Detect which cell encompasses the target text, then output its [x, y] center coordinate. 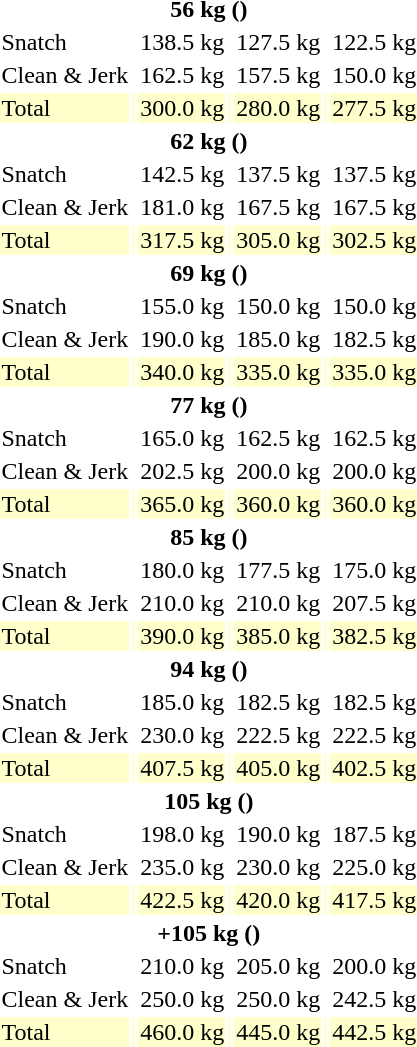
202.5 kg [182, 471]
405.0 kg [278, 768]
365.0 kg [182, 504]
127.5 kg [278, 42]
445.0 kg [278, 1032]
182.5 kg [278, 702]
181.0 kg [182, 207]
360.0 kg [278, 504]
305.0 kg [278, 240]
137.5 kg [278, 174]
222.5 kg [278, 735]
420.0 kg [278, 900]
385.0 kg [278, 636]
460.0 kg [182, 1032]
198.0 kg [182, 834]
422.5 kg [182, 900]
390.0 kg [182, 636]
340.0 kg [182, 372]
407.5 kg [182, 768]
335.0 kg [278, 372]
205.0 kg [278, 966]
317.5 kg [182, 240]
165.0 kg [182, 438]
180.0 kg [182, 570]
142.5 kg [182, 174]
155.0 kg [182, 306]
138.5 kg [182, 42]
300.0 kg [182, 108]
177.5 kg [278, 570]
235.0 kg [182, 867]
167.5 kg [278, 207]
200.0 kg [278, 471]
157.5 kg [278, 75]
280.0 kg [278, 108]
150.0 kg [278, 306]
